Find where the given text appears and provide that cell's center as [X, Y] coordinate. 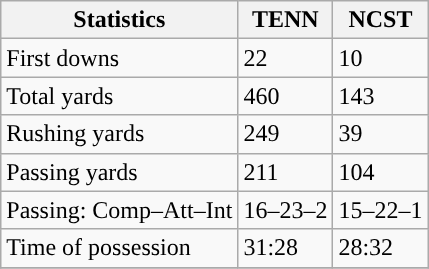
NCST [380, 20]
31:28 [286, 248]
TENN [286, 20]
104 [380, 172]
16–23–2 [286, 210]
460 [286, 96]
Statistics [120, 20]
10 [380, 58]
First downs [120, 58]
Rushing yards [120, 134]
22 [286, 58]
Passing: Comp–Att–Int [120, 210]
39 [380, 134]
15–22–1 [380, 210]
Time of possession [120, 248]
249 [286, 134]
Passing yards [120, 172]
211 [286, 172]
143 [380, 96]
28:32 [380, 248]
Total yards [120, 96]
